Output the (X, Y) coordinate of the center of the cell containing the given text.  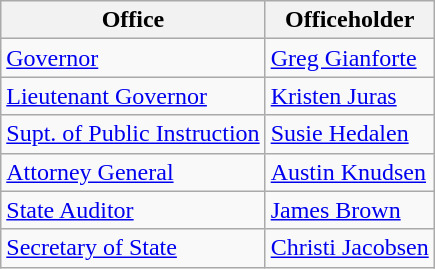
Christi Jacobsen (350, 248)
Secretary of State (133, 248)
Greg Gianforte (350, 58)
Attorney General (133, 172)
Supt. of Public Instruction (133, 134)
Lieutenant Governor (133, 96)
State Auditor (133, 210)
Kristen Juras (350, 96)
Office (133, 20)
James Brown (350, 210)
Governor (133, 58)
Austin Knudsen (350, 172)
Officeholder (350, 20)
Susie Hedalen (350, 134)
